For the text-containing cell, return its midpoint in (X, Y) coordinate format. 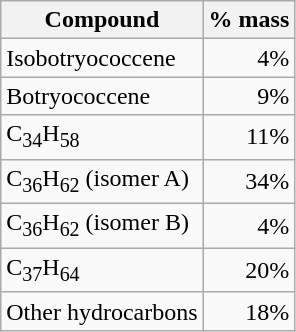
34% (249, 181)
Botryococcene (102, 96)
11% (249, 137)
Other hydrocarbons (102, 311)
C36H62 (isomer A) (102, 181)
9% (249, 96)
C37H64 (102, 270)
20% (249, 270)
C34H58 (102, 137)
Compound (102, 20)
Isobotryococcene (102, 58)
18% (249, 311)
C36H62 (isomer B) (102, 226)
% mass (249, 20)
